Locate the cell with the specified text and output its (x, y) center coordinate. 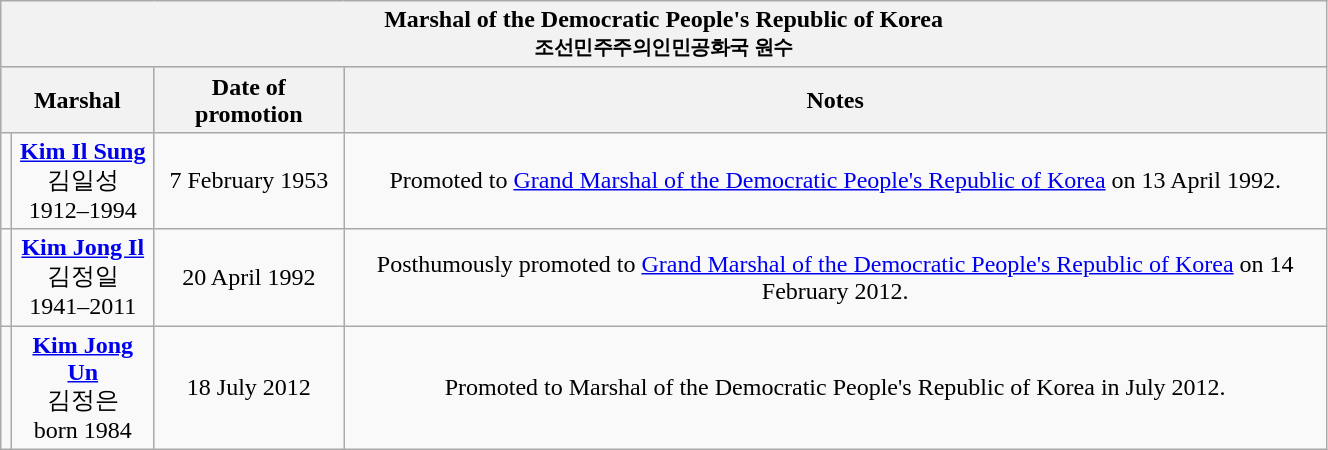
Promoted to Marshal of the Democratic People's Republic of Korea in July 2012. (835, 388)
Kim Il Sung김일성1912–1994 (83, 180)
18 July 2012 (249, 388)
Kim Jong Il김정일1941–2011 (83, 278)
Notes (835, 100)
7 February 1953 (249, 180)
Promoted to Grand Marshal of the Democratic People's Republic of Korea on 13 April 1992. (835, 180)
Marshal (78, 100)
Posthumously promoted to Grand Marshal of the Democratic People's Republic of Korea on 14 February 2012. (835, 278)
Marshal of the Democratic People's Republic of Korea조선민주주의인민공화국 원수 (664, 34)
20 April 1992 (249, 278)
Kim Jong Un김정은born 1984 (83, 388)
Date of promotion (249, 100)
